Find where the given text appears and provide that cell's center as [X, Y] coordinate. 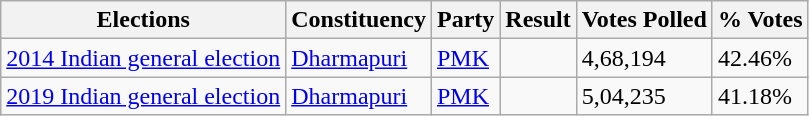
Constituency [359, 20]
Elections [144, 20]
42.46% [760, 58]
Party [465, 20]
% Votes [760, 20]
4,68,194 [644, 58]
2019 Indian general election [144, 96]
2014 Indian general election [144, 58]
Result [538, 20]
5,04,235 [644, 96]
Votes Polled [644, 20]
41.18% [760, 96]
